Provide the [X, Y] coordinate of the cell's center where the given text is located.  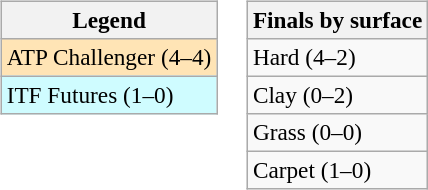
Hard (4–2) [337, 57]
Legend [108, 20]
ATP Challenger (4–4) [108, 57]
ITF Futures (1–0) [108, 95]
Finals by surface [337, 20]
Carpet (1–0) [337, 171]
Grass (0–0) [337, 133]
Clay (0–2) [337, 95]
